For the text-containing cell, return its midpoint in [x, y] coordinate format. 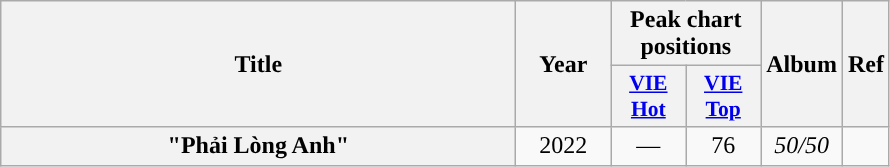
50/50 [802, 146]
76 [724, 146]
VIE Top [724, 96]
2022 [564, 146]
VIE Hot [648, 96]
Album [802, 64]
Title [258, 64]
Ref [866, 64]
Year [564, 64]
"Phải Lòng Anh" [258, 146]
— [648, 146]
Peak chart positions [686, 34]
